Return [X, Y] of the center of cell containing provided text 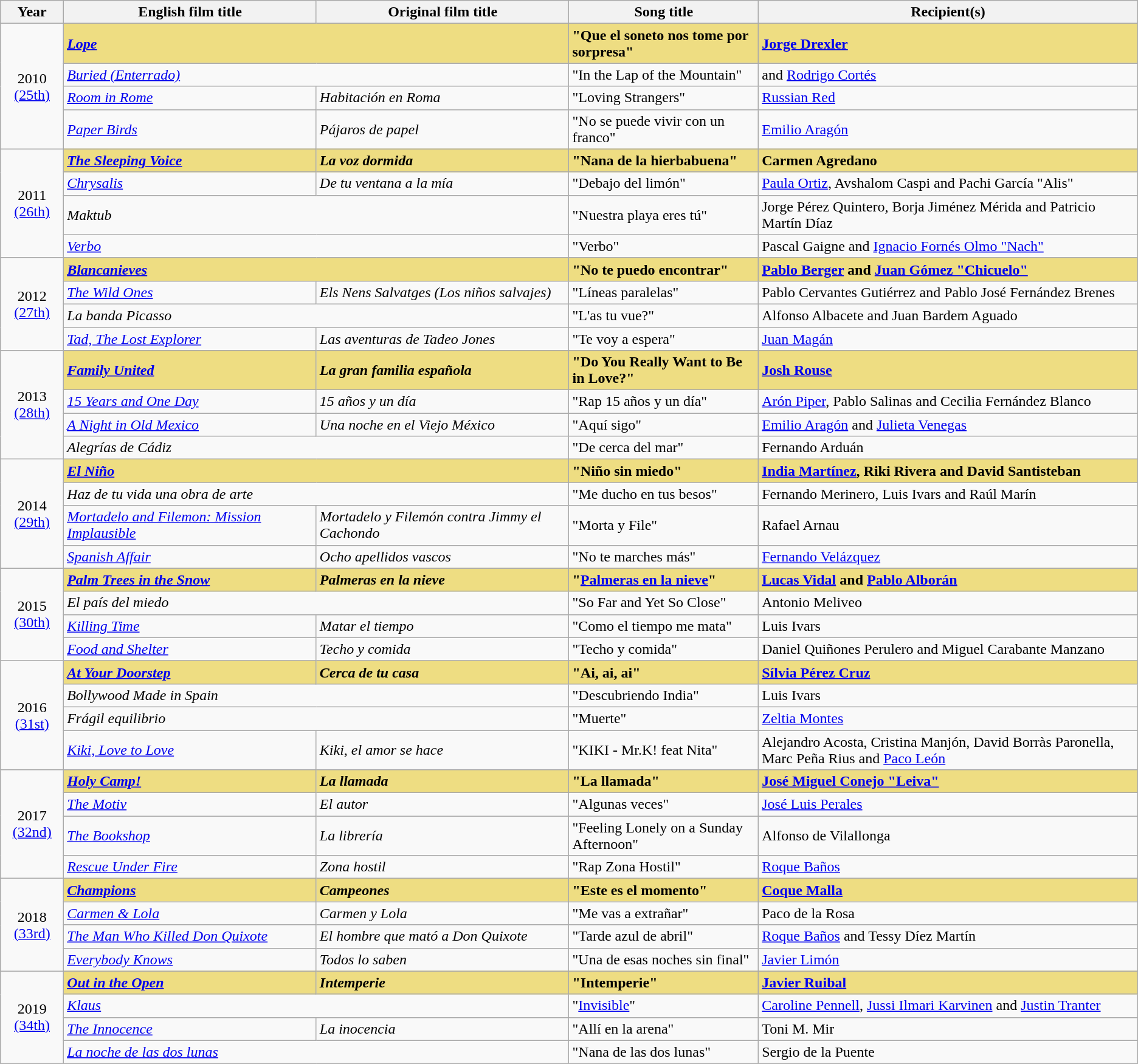
"L'as tu vue?" [664, 315]
Cerca de tu casa [443, 672]
"Este es el momento" [664, 890]
Zona hostil [443, 867]
Arón Piper, Pablo Salinas and Cecilia Fernández Blanco [948, 402]
La voz dormida [443, 160]
Juan Magán [948, 338]
Carmen Agredano [948, 160]
"Ai, ai, ai" [664, 672]
Alfonso Albacete and Juan Bardem Aguado [948, 315]
José Luis Perales [948, 805]
The Sleeping Voice [190, 160]
The Innocence [190, 1029]
"Loving Strangers" [664, 98]
Pájaros de papel [443, 129]
"Descubriendo India" [664, 695]
"Nana de las dos lunas" [664, 1052]
Russian Red [948, 98]
Las aventuras de Tadeo Jones [443, 338]
Fernando Arduán [948, 448]
Palm Trees in the Snow [190, 580]
2016(31st) [32, 715]
Emilio Aragón [948, 129]
"Líneas paralelas" [664, 292]
Fernando Velázquez [948, 557]
Champions [190, 890]
Intemperie [443, 983]
"Nuestra playa eres tú" [664, 215]
2019(34th) [32, 1017]
Alejandro Acosta, Cristina Manjón, David Borràs Paronella, Marc Peña Rius and Paco León [948, 750]
Alfonso de Vilallonga [948, 836]
"No te marches más" [664, 557]
La banda Picasso [316, 315]
Todos lo saben [443, 959]
2011(26th) [32, 203]
El Niño [316, 471]
Out in the Open [190, 983]
Javier Limón [948, 959]
2012(27th) [32, 304]
"Aquí sigo" [664, 425]
Roque Baños [948, 867]
15 años y un día [443, 402]
Matar el tiempo [443, 626]
"Palmeras en la nieve" [664, 580]
Ocho apellidos vascos [443, 557]
Frágil equilibrio [316, 718]
El autor [443, 805]
Toni M. Mir [948, 1029]
Techo y comida [443, 649]
Carmen y Lola [443, 913]
La noche de las dos lunas [316, 1052]
Lope [316, 44]
Pablo Cervantes Gutiérrez and Pablo José Fernández Brenes [948, 292]
"Que el soneto nos tome por sorpresa" [664, 44]
Josh Rouse [948, 371]
Paco de la Rosa [948, 913]
Blancanieves [316, 269]
"Como el tiempo me mata" [664, 626]
"Nana de la hierbabuena" [664, 160]
"Feeling Lonely on a Sunday Afternoon" [664, 836]
The Man Who Killed Don Quixote [190, 936]
"Techo y comida" [664, 649]
Klaus [316, 1006]
Sílvia Pérez Cruz [948, 672]
Rescue Under Fire [190, 867]
Recipient(s) [948, 12]
Kiki, Love to Love [190, 750]
"Allí en la arena" [664, 1029]
"Te voy a espera" [664, 338]
India Martínez, Riki Rivera and David Santisteban [948, 471]
Spanish Affair [190, 557]
Tad, The Lost Explorer [190, 338]
"Una de esas noches sin final" [664, 959]
At Your Doorstep [190, 672]
"Me vas a extrañar" [664, 913]
Year [32, 12]
Kiki, el amor se hace [443, 750]
2014(29th) [32, 514]
"Verbo" [664, 246]
La librería [443, 836]
"Morta y File" [664, 525]
Caroline Pennell, Jussi Ilmari Karvinen and Justin Tranter [948, 1006]
La llamada [443, 781]
"Tarde azul de abril" [664, 936]
De tu ventana a la mía [443, 184]
"Me ducho en tus besos" [664, 494]
Haz de tu vida una obra de arte [316, 494]
Buried (Enterrado) [316, 75]
Zeltia Montes [948, 718]
"Do You Really Want to Be in Love?" [664, 371]
"Algunas veces" [664, 805]
English film title [190, 12]
Fernando Merinero, Luis Ivars and Raúl Marín [948, 494]
Chrysalis [190, 184]
Roque Baños and Tessy Díez Martín [948, 936]
"De cerca del mar" [664, 448]
Coque Malla [948, 890]
Campeones [443, 890]
La gran familia española [443, 371]
Pablo Berger and Juan Gómez "Chicuelo" [948, 269]
Carmen & Lola [190, 913]
The Wild Ones [190, 292]
"Rap Zona Hostil" [664, 867]
"KIKI - Mr.K! feat Nita" [664, 750]
15 Years and One Day [190, 402]
Family United [190, 371]
Alegrías de Cádiz [316, 448]
Food and Shelter [190, 649]
Emilio Aragón and Julieta Venegas [948, 425]
Palmeras en la nieve [443, 580]
Rafael Arnau [948, 525]
La inocencia [443, 1029]
Jorge Pérez Quintero, Borja Jiménez Mérida and Patricio Martín Díaz [948, 215]
"No se puede vivir con un franco" [664, 129]
Killing Time [190, 626]
The Bookshop [190, 836]
"No te puedo encontrar" [664, 269]
2010(25th) [32, 86]
Song title [664, 12]
Mortadelo y Filemón contra Jimmy el Cachondo [443, 525]
"Debajo del limón" [664, 184]
"In the Lap of the Mountain" [664, 75]
"Niño sin miedo" [664, 471]
2013(28th) [32, 405]
Una noche en el Viejo México [443, 425]
Els Nens Salvatges (Los niños salvajes) [443, 292]
Mortadelo and Filemon: Mission Implausible [190, 525]
2018(33rd) [32, 925]
Pascal Gaigne and Ignacio Fornés Olmo "Nach" [948, 246]
El hombre que mató a Don Quixote [443, 936]
A Night in Old Mexico [190, 425]
Paper Birds [190, 129]
The Motiv [190, 805]
2015(30th) [32, 614]
Room in Rome [190, 98]
and Rodrigo Cortés [948, 75]
Daniel Quiñones Perulero and Miguel Carabante Manzano [948, 649]
Maktub [316, 215]
2017(32nd) [32, 824]
Sergio de la Puente [948, 1052]
Jorge Drexler [948, 44]
Holy Camp! [190, 781]
"Rap 15 años y un día" [664, 402]
Javier Ruibal [948, 983]
Everybody Knows [190, 959]
"Muerte" [664, 718]
Habitación en Roma [443, 98]
Original film title [443, 12]
José Miguel Conejo "Leiva" [948, 781]
Lucas Vidal and Pablo Alborán [948, 580]
Bollywood Made in Spain [316, 695]
"La llamada" [664, 781]
"Intemperie" [664, 983]
Antonio Meliveo [948, 603]
Verbo [316, 246]
"Invisible" [664, 1006]
Paula Ortiz, Avshalom Caspi and Pachi García "Alis" [948, 184]
"So Far and Yet So Close" [664, 603]
El país del miedo [316, 603]
